Return (x, y) of the center of cell containing provided text 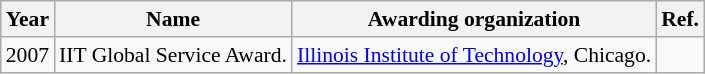
IIT Global Service Award. (173, 55)
Ref. (680, 19)
Year (28, 19)
Awarding organization (474, 19)
Name (173, 19)
Illinois Institute of Technology, Chicago. (474, 55)
2007 (28, 55)
